For the text-containing cell, return its midpoint in (X, Y) coordinate format. 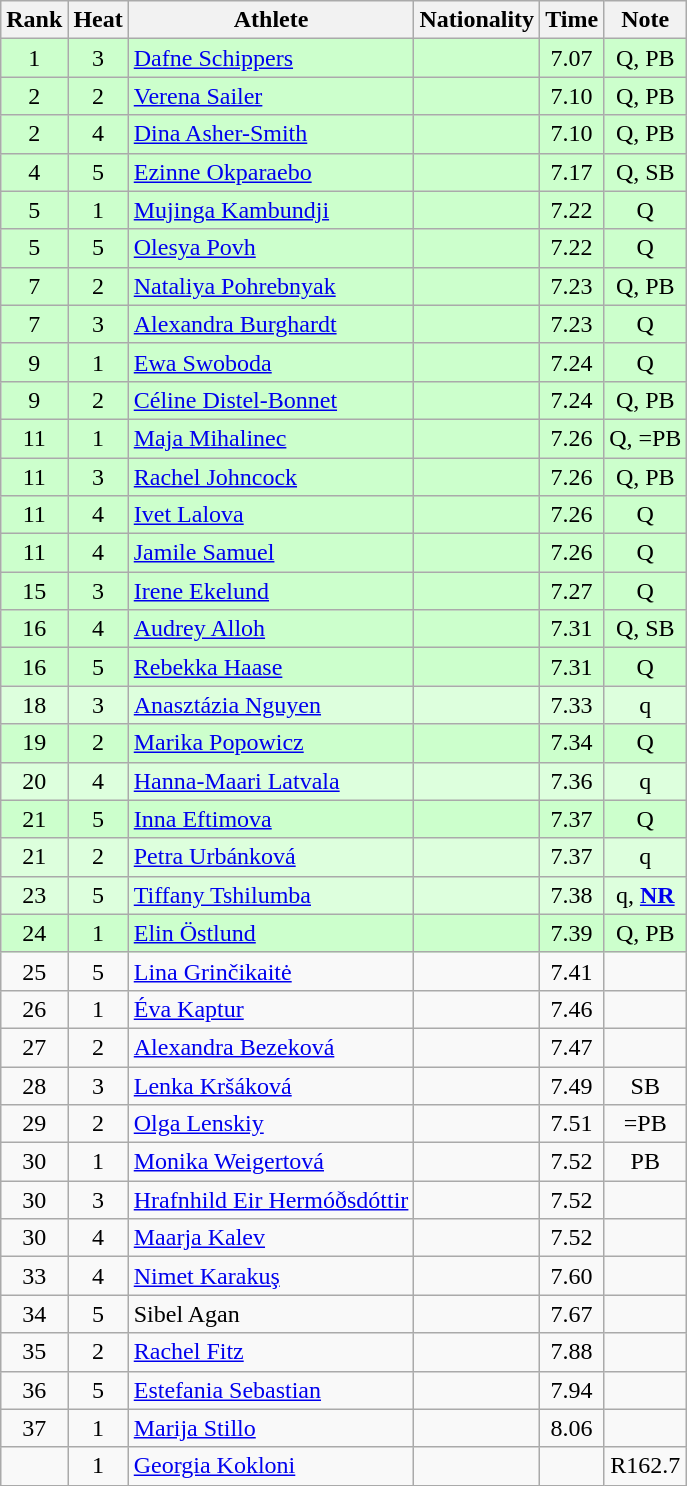
Nationality (477, 20)
7.33 (572, 705)
Nataliya Pohrebnyak (271, 286)
Céline Distel-Bonnet (271, 400)
Verena Sailer (271, 96)
7.94 (572, 1390)
24 (34, 933)
Ewa Swoboda (271, 362)
Dina Asher-Smith (271, 134)
Athlete (271, 20)
Monika Weigertová (271, 1162)
Alexandra Burghardt (271, 324)
7.47 (572, 1047)
7.27 (572, 591)
Elin Östlund (271, 933)
23 (34, 895)
Ivet Lalova (271, 515)
7.88 (572, 1352)
Estefania Sebastian (271, 1390)
=PB (646, 1124)
Maja Mihalinec (271, 438)
29 (34, 1124)
Lenka Kršáková (271, 1085)
35 (34, 1352)
18 (34, 705)
7.39 (572, 933)
Heat (98, 20)
SB (646, 1085)
7.51 (572, 1124)
8.06 (572, 1428)
Olga Lenskiy (271, 1124)
Note (646, 20)
19 (34, 743)
Nimet Karakuş (271, 1276)
7.49 (572, 1085)
7.60 (572, 1276)
Petra Urbánková (271, 857)
Rebekka Haase (271, 667)
20 (34, 781)
33 (34, 1276)
Anasztázia Nguyen (271, 705)
R162.7 (646, 1466)
q, NR (646, 895)
Rank (34, 20)
Dafne Schippers (271, 58)
Audrey Alloh (271, 629)
Marika Popowicz (271, 743)
Inna Eftimova (271, 819)
7.36 (572, 781)
Jamile Samuel (271, 553)
Éva Kaptur (271, 1009)
25 (34, 971)
Hanna-Maari Latvala (271, 781)
15 (34, 591)
Mujinga Kambundji (271, 210)
7.38 (572, 895)
Time (572, 20)
Rachel Johncock (271, 477)
Tiffany Tshilumba (271, 895)
Rachel Fitz (271, 1352)
7.67 (572, 1314)
27 (34, 1047)
7.34 (572, 743)
Q, =PB (646, 438)
PB (646, 1162)
Marija Stillo (271, 1428)
7.41 (572, 971)
7.17 (572, 172)
Lina Grinčikaitė (271, 971)
36 (34, 1390)
34 (34, 1314)
Olesya Povh (271, 248)
Ezinne Okparaebo (271, 172)
Sibel Agan (271, 1314)
Maarja Kalev (271, 1238)
28 (34, 1085)
Irene Ekelund (271, 591)
7.46 (572, 1009)
26 (34, 1009)
Georgia Kokloni (271, 1466)
7.07 (572, 58)
Hrafnhild Eir Hermóðsdóttir (271, 1200)
37 (34, 1428)
Alexandra Bezeková (271, 1047)
